Return (x, y) of the center of cell containing provided text 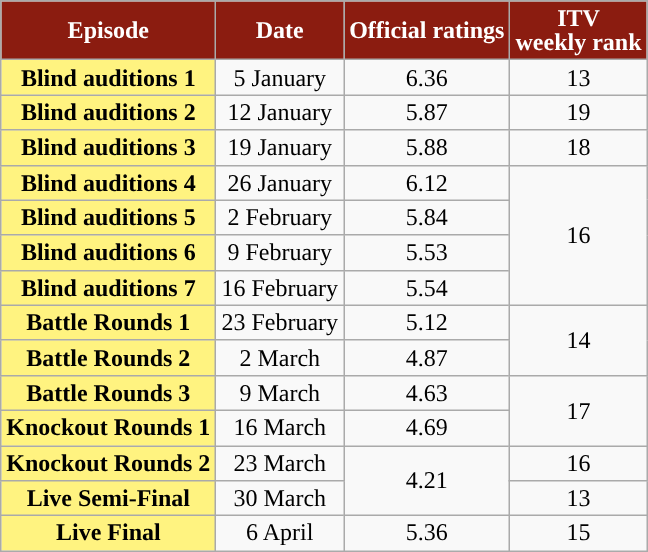
2 March (280, 358)
17 (578, 410)
ITVweekly rank (578, 30)
9 February (280, 252)
5.54 (427, 288)
19 (578, 112)
4.69 (427, 428)
Official ratings (427, 30)
5.36 (427, 534)
Knockout Rounds 2 (108, 464)
15 (578, 534)
14 (578, 340)
16 March (280, 428)
Battle Rounds 3 (108, 392)
5.84 (427, 218)
6 April (280, 534)
18 (578, 148)
19 January (280, 148)
5.88 (427, 148)
5 January (280, 78)
5.53 (427, 252)
Episode (108, 30)
5.87 (427, 112)
6.12 (427, 182)
Blind auditions 7 (108, 288)
6.36 (427, 78)
Knockout Rounds 1 (108, 428)
Live Semi-Final (108, 498)
12 January (280, 112)
Live Final (108, 534)
Blind auditions 4 (108, 182)
Blind auditions 3 (108, 148)
16 February (280, 288)
9 March (280, 392)
4.87 (427, 358)
Blind auditions 1 (108, 78)
Blind auditions 6 (108, 252)
Battle Rounds 1 (108, 322)
26 January (280, 182)
Blind auditions 2 (108, 112)
4.63 (427, 392)
23 March (280, 464)
Blind auditions 5 (108, 218)
Date (280, 30)
5.12 (427, 322)
2 February (280, 218)
23 February (280, 322)
Battle Rounds 2 (108, 358)
4.21 (427, 481)
30 March (280, 498)
